From the cell containing the given text, extract its center point as [X, Y] coordinate. 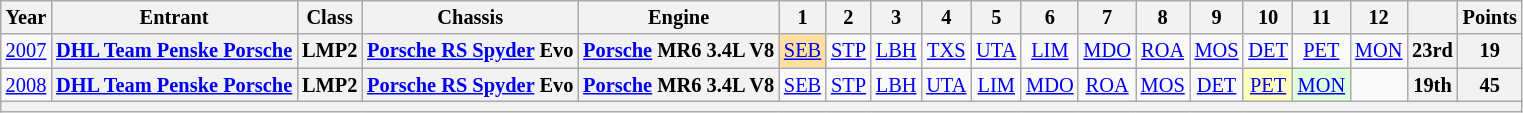
23rd [1432, 51]
9 [1217, 17]
19 [1490, 51]
7 [1106, 17]
45 [1490, 85]
TXS [946, 51]
Class [330, 17]
Year [26, 17]
5 [996, 17]
10 [1268, 17]
11 [1322, 17]
19th [1432, 85]
4 [946, 17]
Engine [678, 17]
Points [1490, 17]
1 [802, 17]
6 [1050, 17]
2 [848, 17]
2008 [26, 85]
2007 [26, 51]
Chassis [470, 17]
12 [1378, 17]
8 [1163, 17]
3 [896, 17]
Entrant [174, 17]
